Find where the given text appears and provide that cell's center as (x, y) coordinate. 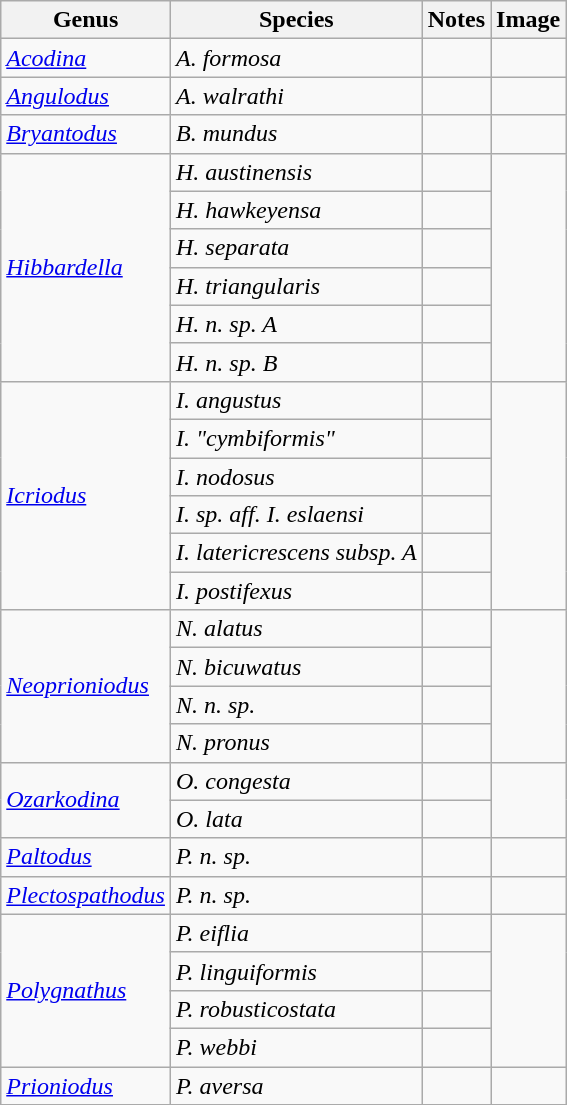
H. austinensis (296, 172)
P. linguiformis (296, 971)
Angulodus (86, 96)
I. "cymbiformis" (296, 438)
H. n. sp. A (296, 324)
A. walrathi (296, 96)
Polygnathus (86, 990)
Bryantodus (86, 134)
Neoprioniodus (86, 686)
H. separata (296, 248)
Hibbardella (86, 267)
H. triangularis (296, 286)
N. bicuwatus (296, 667)
Image (528, 20)
B. mundus (296, 134)
Genus (86, 20)
H. n. sp. B (296, 362)
Plectospathodus (86, 895)
I. nodosus (296, 477)
O. congesta (296, 781)
I. latericrescens subsp. A (296, 553)
H. hawkeyensa (296, 210)
I. postifexus (296, 591)
I. angustus (296, 400)
P. eiflia (296, 933)
Prioniodus (86, 1085)
Acodina (86, 58)
N. pronus (296, 743)
Species (296, 20)
Paltodus (86, 857)
Notes (456, 20)
I. sp. aff. I. eslaensi (296, 515)
N. n. sp. (296, 705)
P. webbi (296, 1047)
A. formosa (296, 58)
P. robusticostata (296, 1009)
Icriodus (86, 495)
Ozarkodina (86, 800)
P. aversa (296, 1085)
N. alatus (296, 629)
O. lata (296, 819)
